Detect which cell encompasses the target text, then output its (X, Y) center coordinate. 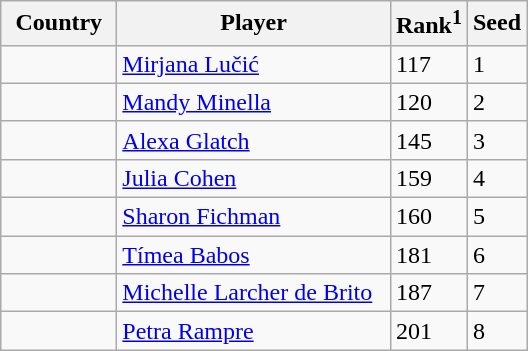
Alexa Glatch (254, 140)
187 (428, 293)
Seed (496, 24)
Julia Cohen (254, 178)
2 (496, 102)
Player (254, 24)
7 (496, 293)
145 (428, 140)
159 (428, 178)
5 (496, 217)
4 (496, 178)
120 (428, 102)
Sharon Fichman (254, 217)
117 (428, 64)
Country (59, 24)
8 (496, 331)
Mirjana Lučić (254, 64)
6 (496, 255)
Rank1 (428, 24)
Michelle Larcher de Brito (254, 293)
Mandy Minella (254, 102)
Tímea Babos (254, 255)
160 (428, 217)
201 (428, 331)
181 (428, 255)
1 (496, 64)
Petra Rampre (254, 331)
3 (496, 140)
